Determine the [x, y] coordinate at the center of the cell enclosing the given text.  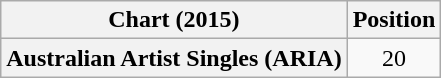
20 [394, 58]
Position [394, 20]
Chart (2015) [174, 20]
Australian Artist Singles (ARIA) [174, 58]
